Return the [X, Y] coordinate for the center point of the cell that contains the specified text.  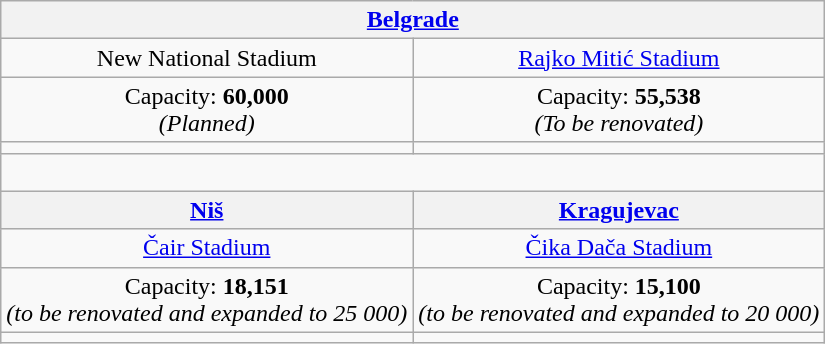
Čair Stadium [207, 248]
Capacity: 15,100(to be renovated and expanded to 20 000) [619, 300]
Rajko Mitić Stadium [619, 58]
Belgrade [413, 20]
Kragujevac [619, 210]
Capacity: 18,151(to be renovated and expanded to 25 000) [207, 300]
Capacity: 55,538 (To be renovated) [619, 110]
Niš [207, 210]
Čika Dača Stadium [619, 248]
Capacity: 60,000(Planned) [207, 110]
New National Stadium [207, 58]
